Determine the [x, y] coordinate at the center of the cell enclosing the given text.  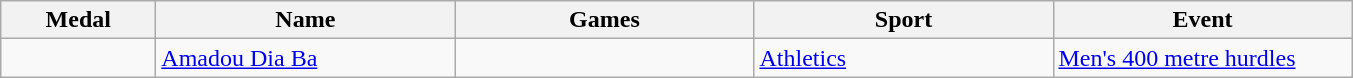
Games [604, 20]
Men's 400 metre hurdles [1202, 58]
Sport [904, 20]
Event [1202, 20]
Medal [78, 20]
Amadou Dia Ba [306, 58]
Name [306, 20]
Athletics [904, 58]
